For the text-containing cell, return its midpoint in [X, Y] coordinate format. 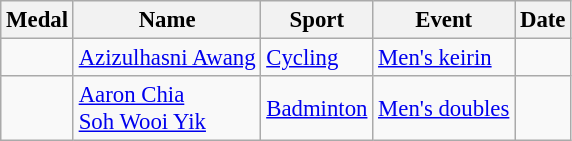
Event [444, 20]
Date [543, 20]
Aaron ChiaSoh Wooi Yik [167, 108]
Cycling [317, 58]
Name [167, 20]
Badminton [317, 108]
Medal [38, 20]
Men's doubles [444, 108]
Men's keirin [444, 58]
Sport [317, 20]
Azizulhasni Awang [167, 58]
